Output the (X, Y) coordinate of the center of the cell containing the given text.  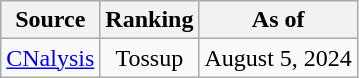
Source (50, 20)
Tossup (150, 58)
Ranking (150, 20)
As of (278, 20)
August 5, 2024 (278, 58)
CNalysis (50, 58)
